Scan for the cell matching the given text and deliver its (X, Y) coordinate at center. 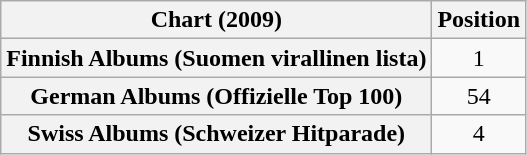
Swiss Albums (Schweizer Hitparade) (216, 134)
Position (479, 20)
1 (479, 58)
Finnish Albums (Suomen virallinen lista) (216, 58)
4 (479, 134)
German Albums (Offizielle Top 100) (216, 96)
Chart (2009) (216, 20)
54 (479, 96)
